Return the [x, y] coordinate for the center point of the cell that contains the specified text.  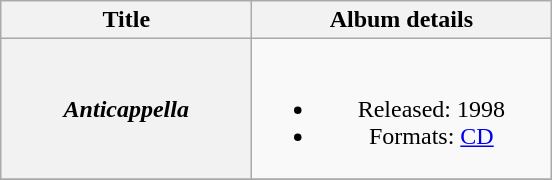
Title [126, 20]
Anticappella [126, 109]
Released: 1998Formats: CD [402, 109]
Album details [402, 20]
